Search for the cell housing the specified text and yield its [x, y] center coordinate. 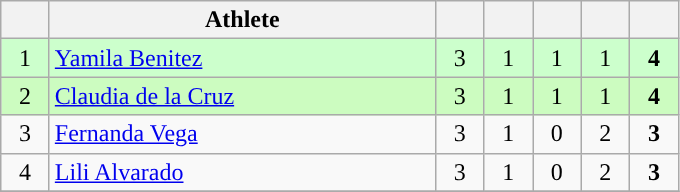
Lili Alvarado [242, 172]
Claudia de la Cruz [242, 96]
Yamila Benitez [242, 58]
Athlete [242, 20]
Fernanda Vega [242, 134]
